Locate the cell with the specified text and output its [X, Y] center coordinate. 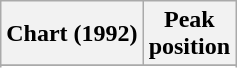
Chart (1992) [72, 34]
Peakposition [189, 34]
